Return the (X, Y) coordinate for the center point of the cell that contains the specified text.  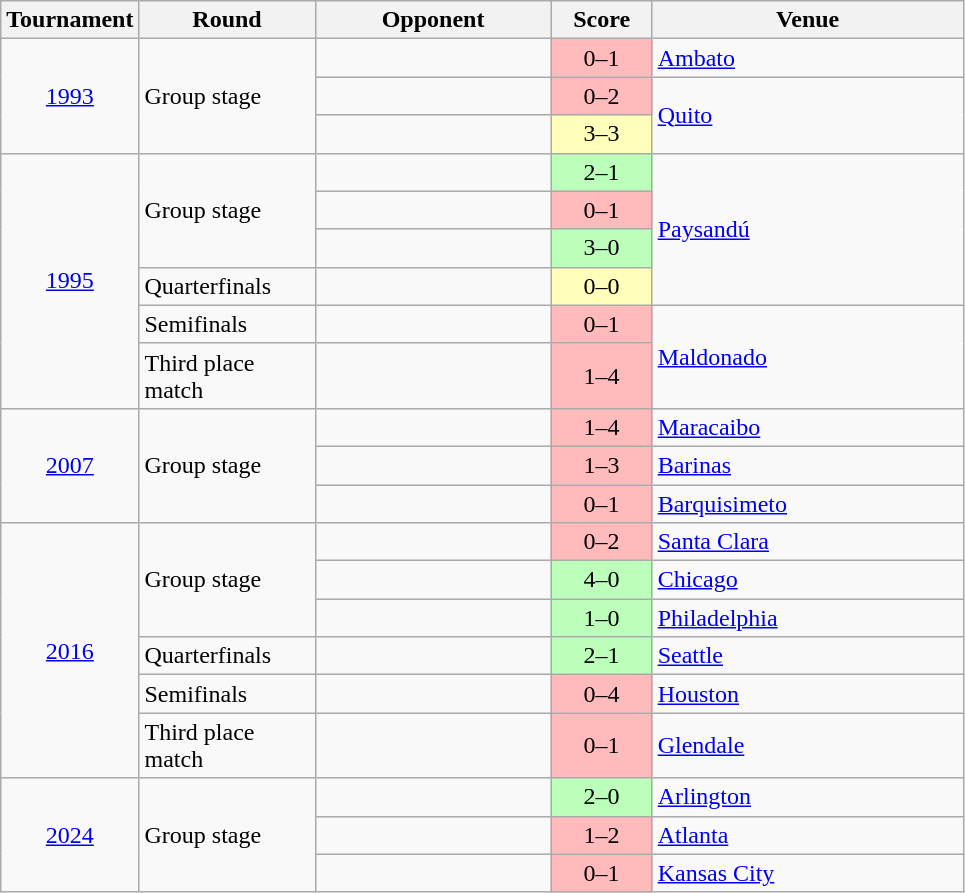
0–0 (602, 286)
2024 (70, 835)
Venue (808, 20)
Chicago (808, 580)
Round (227, 20)
Santa Clara (808, 542)
1–2 (602, 835)
2007 (70, 465)
Paysandú (808, 229)
Arlington (808, 797)
Ambato (808, 58)
Barinas (808, 465)
3–3 (602, 134)
Houston (808, 694)
3–0 (602, 248)
Barquisimeto (808, 503)
Opponent (433, 20)
1–0 (602, 618)
Score (602, 20)
Maracaibo (808, 427)
0–4 (602, 694)
Tournament (70, 20)
Glendale (808, 746)
2016 (70, 650)
Kansas City (808, 873)
Philadelphia (808, 618)
1993 (70, 96)
Atlanta (808, 835)
Quito (808, 115)
Maldonado (808, 356)
1–3 (602, 465)
Seattle (808, 656)
4–0 (602, 580)
1995 (70, 280)
2–0 (602, 797)
